Pinpoint the cell where the given text exists, returning its (x, y) midpoint coordinate. 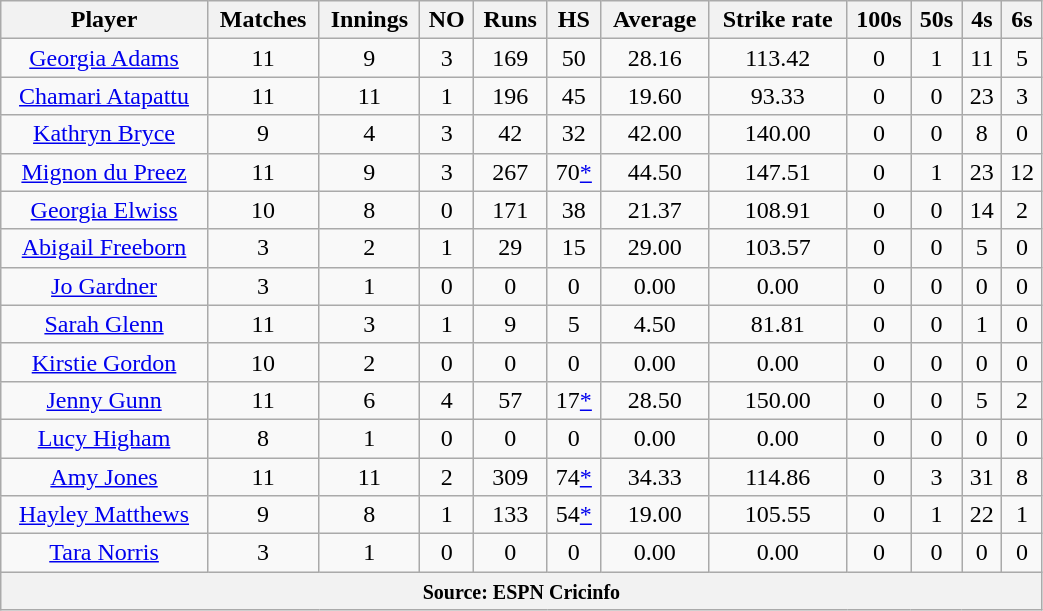
57 (511, 400)
113.42 (778, 58)
105.55 (778, 515)
Lucy Higham (104, 438)
50 (574, 58)
15 (574, 248)
169 (511, 58)
81.81 (778, 324)
309 (511, 477)
Tara Norris (104, 553)
Runs (511, 20)
147.51 (778, 172)
6 (370, 400)
6s (1022, 20)
133 (511, 515)
42.00 (655, 134)
93.33 (778, 96)
4.50 (655, 324)
Innings (370, 20)
32 (574, 134)
150.00 (778, 400)
28.50 (655, 400)
NO (447, 20)
Kathryn Bryce (104, 134)
Jenny Gunn (104, 400)
44.50 (655, 172)
196 (511, 96)
50s (936, 20)
31 (982, 477)
74* (574, 477)
Abigail Freeborn (104, 248)
14 (982, 210)
Jo Gardner (104, 286)
21.37 (655, 210)
42 (511, 134)
140.00 (778, 134)
Matches (263, 20)
108.91 (778, 210)
Source: ESPN Cricinfo (522, 591)
Georgia Elwiss (104, 210)
4s (982, 20)
Hayley Matthews (104, 515)
Kirstie Gordon (104, 362)
Georgia Adams (104, 58)
54* (574, 515)
19.60 (655, 96)
Amy Jones (104, 477)
29 (511, 248)
19.00 (655, 515)
Chamari Atapattu (104, 96)
100s (879, 20)
103.57 (778, 248)
22 (982, 515)
HS (574, 20)
Player (104, 20)
28.16 (655, 58)
17* (574, 400)
Sarah Glenn (104, 324)
29.00 (655, 248)
34.33 (655, 477)
Average (655, 20)
267 (511, 172)
12 (1022, 172)
Strike rate (778, 20)
Mignon du Preez (104, 172)
38 (574, 210)
45 (574, 96)
70* (574, 172)
171 (511, 210)
114.86 (778, 477)
